Search for the cell housing the specified text and yield its [X, Y] center coordinate. 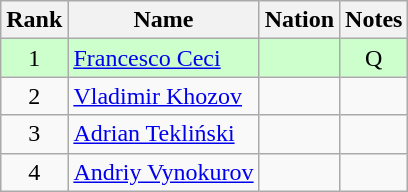
Francesco Ceci [164, 58]
Andriy Vynokurov [164, 172]
Rank [34, 20]
Name [164, 20]
2 [34, 96]
4 [34, 172]
Nation [299, 20]
Vladimir Khozov [164, 96]
Adrian Tekliński [164, 134]
1 [34, 58]
Q [374, 58]
3 [34, 134]
Notes [374, 20]
